Identify which cell holds the provided text, then report its [x, y] central coordinate. 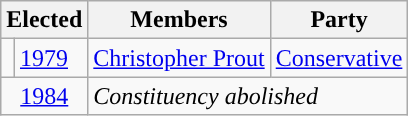
Elected [44, 20]
1979 [50, 58]
Constituency abolished [248, 96]
1984 [44, 96]
Conservative [339, 58]
Members [179, 20]
Christopher Prout [179, 58]
Party [339, 20]
